Output the (x, y) coordinate of the center of the cell containing the given text.  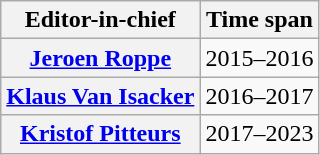
Kristof Pitteurs (100, 134)
Klaus Van Isacker (100, 96)
2016–2017 (260, 96)
Time span (260, 20)
Editor-in-chief (100, 20)
2015–2016 (260, 58)
Jeroen Roppe (100, 58)
2017–2023 (260, 134)
